Identify which cell holds the provided text, then report its [x, y] central coordinate. 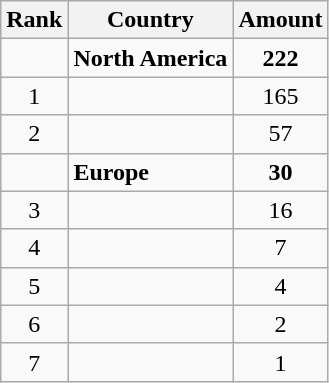
222 [280, 58]
165 [280, 96]
30 [280, 172]
North America [150, 58]
Country [150, 20]
Amount [280, 20]
16 [280, 210]
5 [34, 286]
3 [34, 210]
6 [34, 324]
57 [280, 134]
Europe [150, 172]
Rank [34, 20]
